Extract the (X, Y) coordinate from the center of the cell holding the provided text.  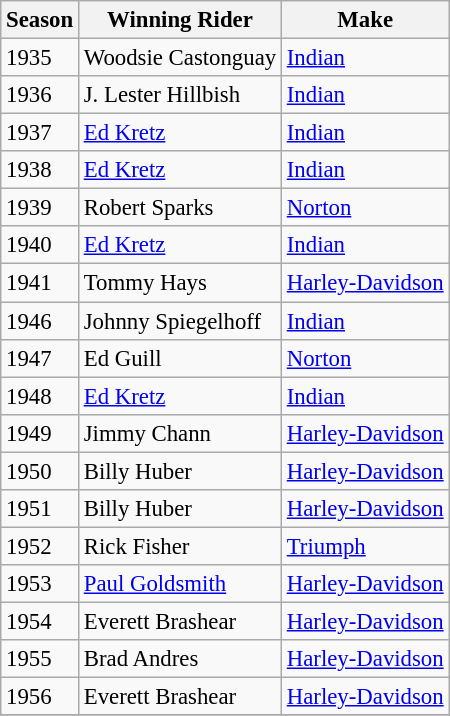
Season (40, 20)
1955 (40, 659)
1952 (40, 546)
Robert Sparks (180, 208)
Ed Guill (180, 358)
1936 (40, 95)
Triumph (364, 546)
1953 (40, 584)
1946 (40, 321)
1940 (40, 245)
1950 (40, 471)
Brad Andres (180, 659)
J. Lester Hillbish (180, 95)
1938 (40, 170)
Johnny Spiegelhoff (180, 321)
Paul Goldsmith (180, 584)
1956 (40, 697)
Make (364, 20)
1951 (40, 509)
1947 (40, 358)
1937 (40, 133)
1954 (40, 621)
1935 (40, 58)
Winning Rider (180, 20)
Woodsie Castonguay (180, 58)
Tommy Hays (180, 283)
Jimmy Chann (180, 433)
1941 (40, 283)
Rick Fisher (180, 546)
1949 (40, 433)
1939 (40, 208)
1948 (40, 396)
